Return the (X, Y) coordinate for the center point of the cell that contains the specified text.  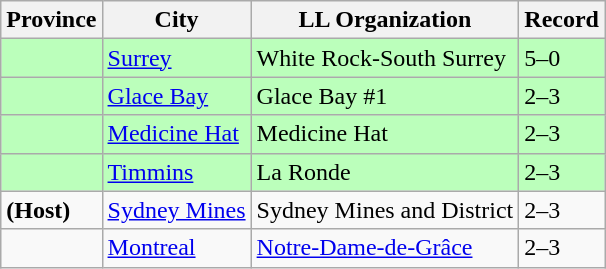
Record (562, 20)
5–0 (562, 58)
Montreal (176, 248)
Province (52, 20)
City (176, 20)
(Host) (52, 210)
La Ronde (385, 172)
Sydney Mines (176, 210)
White Rock-South Surrey (385, 58)
Glace Bay (176, 96)
Sydney Mines and District (385, 210)
LL Organization (385, 20)
Glace Bay #1 (385, 96)
Notre-Dame-de-Grâce (385, 248)
Timmins (176, 172)
Surrey (176, 58)
